Scan for the cell matching the given text and deliver its (X, Y) coordinate at center. 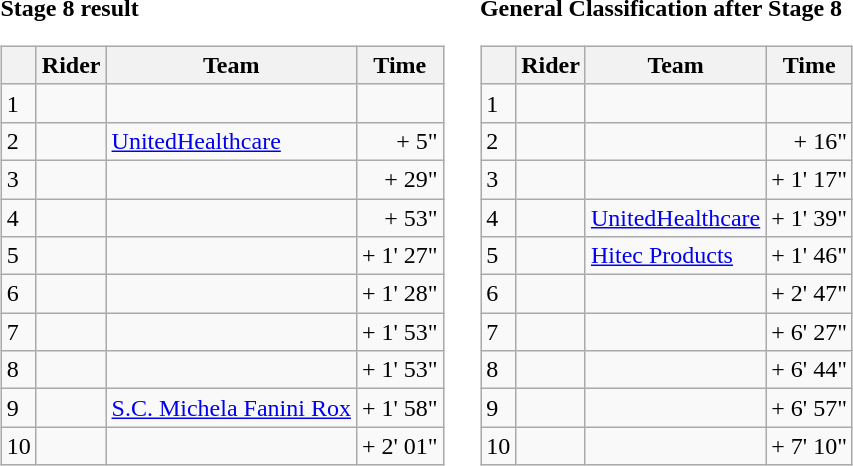
Hitec Products (675, 256)
+ 16" (810, 141)
+ 1' 27" (400, 256)
+ 1' 39" (810, 217)
+ 1' 46" (810, 256)
+ 2' 47" (810, 294)
+ 5" (400, 141)
+ 6' 57" (810, 408)
+ 1' 17" (810, 179)
+ 53" (400, 217)
+ 1' 58" (400, 408)
+ 7' 10" (810, 446)
+ 2' 01" (400, 446)
+ 6' 27" (810, 332)
+ 29" (400, 179)
+ 6' 44" (810, 370)
S.C. Michela Fanini Rox (231, 408)
+ 1' 28" (400, 294)
